Capture the cell that displays the provided text and extract its [x, y] central coordinate. 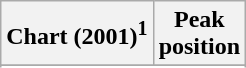
Peakposition [199, 34]
Chart (2001)1 [77, 34]
